Detect which cell encompasses the target text, then output its [X, Y] center coordinate. 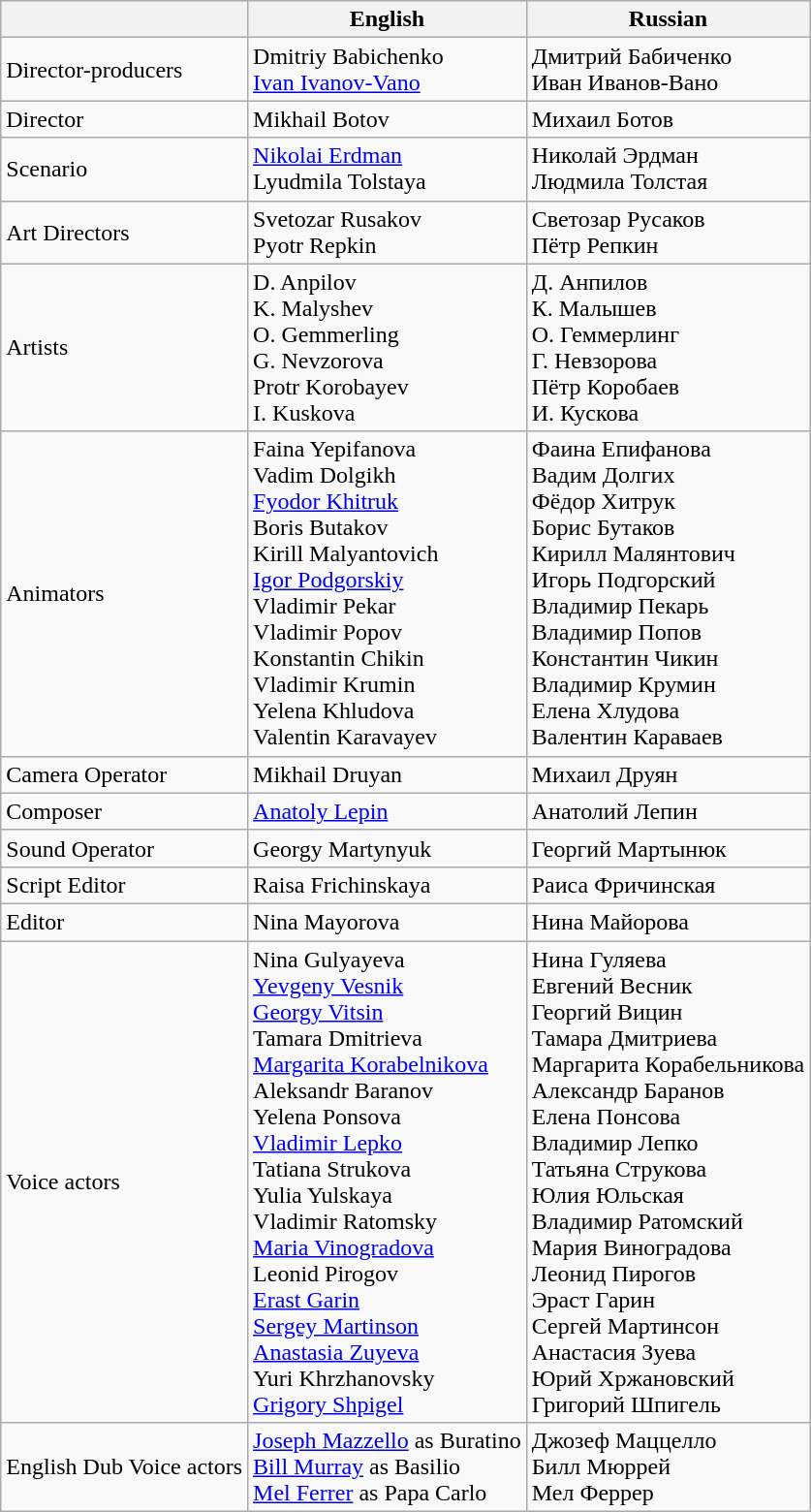
Editor [124, 922]
Composer [124, 811]
Anatoly Lepin [388, 811]
Raisa Frichinskaya [388, 885]
Георгий Мартынюк [669, 848]
Artists [124, 347]
Nikolai ErdmanLyudmila Tolstaya [388, 169]
Dmitriy BabichenkoIvan Ivanov-Vano [388, 70]
Nina Mayorova [388, 922]
Art Directors [124, 233]
Mikhail Druyan [388, 774]
D. AnpilovK. MalyshevO. GemmerlingG. NevzorovaProtr KorobayevI. Kuskova [388, 347]
English Dub Voice actors [124, 1467]
Анатолий Лепин [669, 811]
Voice actors [124, 1181]
Mikhail Botov [388, 119]
Animators [124, 593]
Раиса Фричинская [669, 885]
Camera Operator [124, 774]
Director-producers [124, 70]
Scenario [124, 169]
Sound Operator [124, 848]
Svetozar RusakovPyotr Repkin [388, 233]
Джозеф МаццеллоБилл МюррейМел Феррер [669, 1467]
Николай ЭрдманЛюдмила Толстая [669, 169]
Joseph Mazzello as BuratinoBill Murray as BasilioMel Ferrer as Papa Carlo [388, 1467]
Script Editor [124, 885]
Нина Майорова [669, 922]
Дмитрий БабиченкоИван Иванов-Вано [669, 70]
Russian [669, 19]
Светозар РусаковПётр Репкин [669, 233]
Михаил Друян [669, 774]
Михаил Ботов [669, 119]
Director [124, 119]
Д. АнпиловК. МалышевО. ГеммерлингГ. НевзороваПётр КоробаевИ. Кускова [669, 347]
Georgy Martynyuk [388, 848]
English [388, 19]
